Determine the [X, Y] coordinate at the center of the cell enclosing the given text.  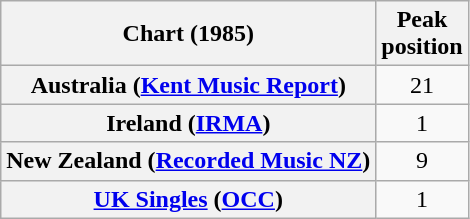
21 [422, 85]
New Zealand (Recorded Music NZ) [188, 161]
Peakposition [422, 34]
Chart (1985) [188, 34]
9 [422, 161]
Australia (Kent Music Report) [188, 85]
UK Singles (OCC) [188, 199]
Ireland (IRMA) [188, 123]
